For the text-containing cell, return its midpoint in (X, Y) coordinate format. 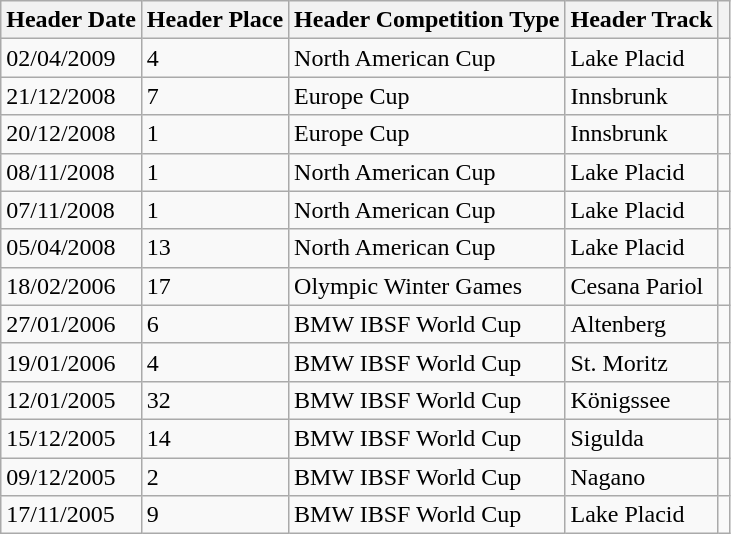
18/02/2006 (72, 286)
09/12/2005 (72, 477)
Altenberg (642, 324)
Olympic Winter Games (427, 286)
02/04/2009 (72, 58)
32 (214, 400)
08/11/2008 (72, 172)
9 (214, 515)
12/01/2005 (72, 400)
Header Place (214, 20)
Header Date (72, 20)
17 (214, 286)
27/01/2006 (72, 324)
Nagano (642, 477)
7 (214, 96)
14 (214, 438)
Sigulda (642, 438)
17/11/2005 (72, 515)
St. Moritz (642, 362)
05/04/2008 (72, 248)
6 (214, 324)
19/01/2006 (72, 362)
2 (214, 477)
21/12/2008 (72, 96)
Cesana Pariol (642, 286)
Königssee (642, 400)
Header Track (642, 20)
07/11/2008 (72, 210)
Header Competition Type (427, 20)
20/12/2008 (72, 134)
15/12/2005 (72, 438)
13 (214, 248)
